Pinpoint the cell where the given text exists, returning its [x, y] midpoint coordinate. 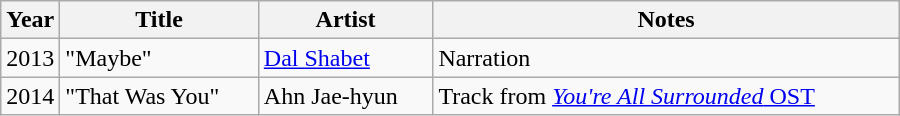
Title [160, 20]
Notes [666, 20]
"Maybe" [160, 58]
Dal Shabet [346, 58]
Ahn Jae-hyun [346, 96]
Artist [346, 20]
2013 [30, 58]
Track from You're All Surrounded OST [666, 96]
Year [30, 20]
2014 [30, 96]
"That Was You" [160, 96]
Narration [666, 58]
